Extract the (X, Y) coordinate from the center of the cell holding the provided text.  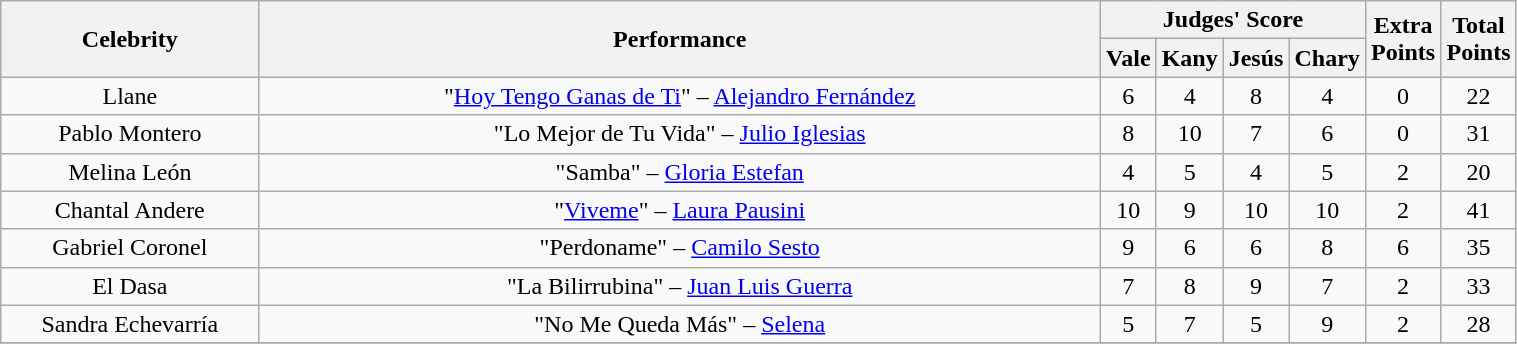
"Perdoname" – Camilo Sesto (680, 248)
Melina León (130, 172)
33 (1478, 286)
Vale (1129, 58)
"No Me Queda Más" – Selena (680, 324)
Jesús (1256, 58)
Total Points (1478, 39)
Performance (680, 39)
Pablo Montero (130, 134)
"La Bilirrubina" – Juan Luis Guerra (680, 286)
Chary (1327, 58)
El Dasa (130, 286)
Gabriel Coronel (130, 248)
Extra Points (1403, 39)
"Lo Mejor de Tu Vida" – Julio Iglesias (680, 134)
35 (1478, 248)
"Hoy Tengo Ganas de Ti" – Alejandro Fernández (680, 96)
Chantal Andere (130, 210)
"Viveme" – Laura Pausini (680, 210)
22 (1478, 96)
31 (1478, 134)
28 (1478, 324)
20 (1478, 172)
Celebrity (130, 39)
"Samba" – Gloria Estefan (680, 172)
Kany (1190, 58)
Sandra Echevarría (130, 324)
Judges' Score (1234, 20)
41 (1478, 210)
Llane (130, 96)
